Return the (x, y) coordinate for the center point of the cell that contains the specified text.  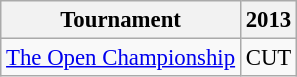
Tournament (121, 20)
2013 (268, 20)
CUT (268, 58)
The Open Championship (121, 58)
